Determine the (x, y) coordinate at the center of the cell enclosing the given text.  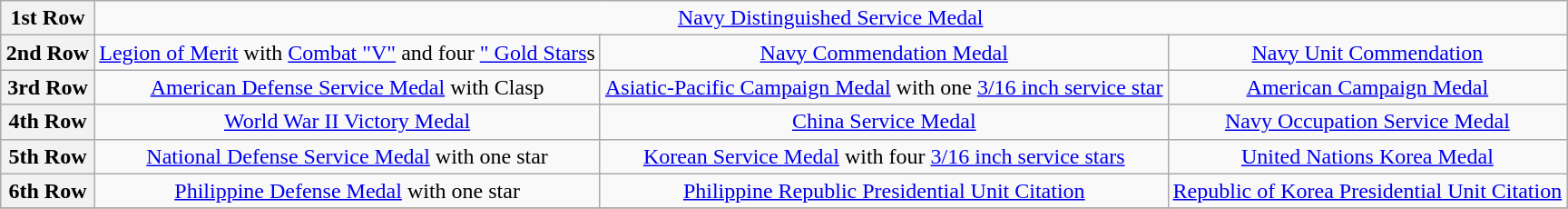
2nd Row (47, 53)
World War II Victory Medal (348, 122)
6th Row (47, 191)
Asiatic-Pacific Campaign Medal with one 3/16 inch service star (884, 87)
Legion of Merit with Combat "V" and four " Gold Starss (348, 53)
1st Row (47, 18)
Philippine Defense Medal with one star (348, 191)
4th Row (47, 122)
Navy Unit Commendation (1367, 53)
Republic of Korea Presidential Unit Citation (1367, 191)
American Campaign Medal (1367, 87)
National Defense Service Medal with one star (348, 156)
Philippine Republic Presidential Unit Citation (884, 191)
3rd Row (47, 87)
China Service Medal (884, 122)
Navy Commendation Medal (884, 53)
Navy Occupation Service Medal (1367, 122)
5th Row (47, 156)
United Nations Korea Medal (1367, 156)
American Defense Service Medal with Clasp (348, 87)
Navy Distinguished Service Medal (831, 18)
Korean Service Medal with four 3/16 inch service stars (884, 156)
